Locate the cell with the specified text and output its [X, Y] center coordinate. 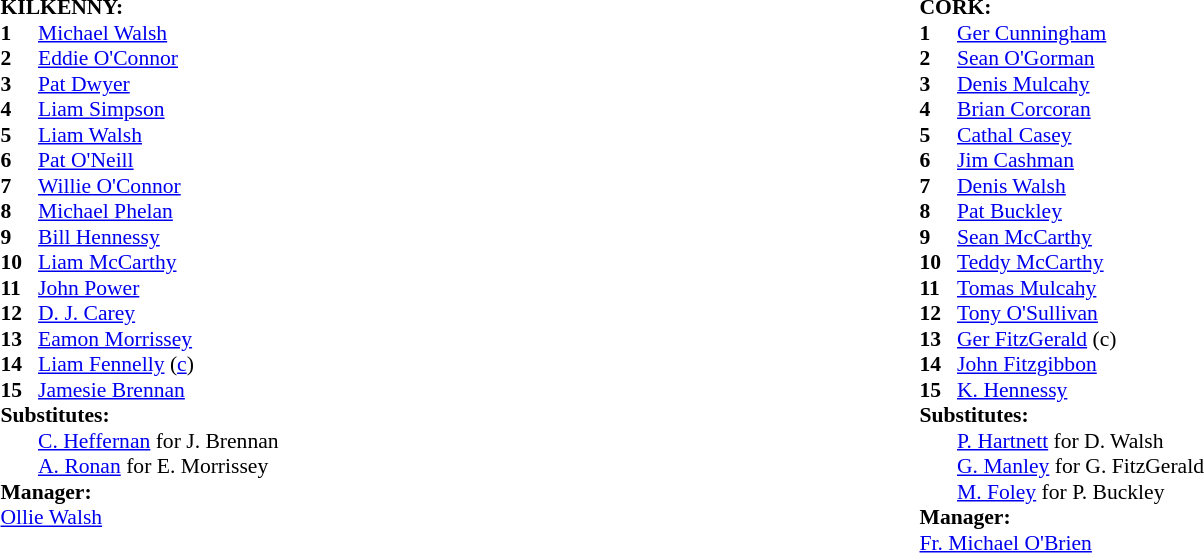
Denis Walsh [1080, 186]
Sean McCarthy [1080, 237]
Michael Walsh [158, 33]
Pat O'Neill [158, 161]
Liam Fennelly (c) [158, 365]
Tomas Mulcahy [1080, 288]
Cathal Casey [1080, 135]
Bill Hennessy [158, 237]
John Power [158, 288]
Ger FitzGerald (c) [1080, 339]
D. J. Carey [158, 313]
Teddy McCarthy [1080, 263]
Brian Corcoran [1080, 109]
Willie O'Connor [158, 186]
M. Foley for P. Buckley [1080, 492]
Eddie O'Connor [158, 59]
Liam Simpson [158, 109]
C. Heffernan for J. Brennan [158, 441]
John Fitzgibbon [1080, 365]
A. Ronan for E. Morrissey [158, 467]
Eamon Morrissey [158, 339]
Liam McCarthy [158, 263]
Jamesie Brennan [158, 390]
Pat Buckley [1080, 211]
P. Hartnett for D. Walsh [1080, 441]
K. Hennessy [1080, 390]
Michael Phelan [158, 211]
Denis Mulcahy [1080, 84]
Ger Cunningham [1080, 33]
Sean O'Gorman [1080, 59]
Tony O'Sullivan [1080, 313]
Liam Walsh [158, 135]
G. Manley for G. FitzGerald [1080, 467]
Jim Cashman [1080, 161]
Ollie Walsh [139, 517]
Pat Dwyer [158, 84]
